Provide the [X, Y] coordinate of the cell's center where the given text is located.  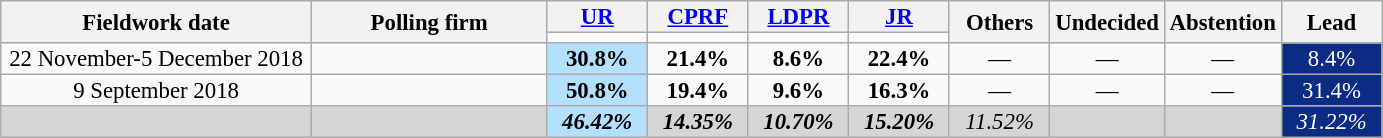
Lead [1332, 22]
46.42% [598, 122]
31.4% [1332, 91]
21.4% [698, 59]
JR [900, 17]
22.4% [900, 59]
LDPR [798, 17]
Abstention [1222, 22]
8.4% [1332, 59]
50.8% [598, 91]
30.8% [598, 59]
31.22% [1332, 122]
Undecided [1107, 22]
8.6% [798, 59]
9.6% [798, 91]
11.52% [1000, 122]
Fieldwork date [156, 22]
16.3% [900, 91]
UR [598, 17]
14.35% [698, 122]
10.70% [798, 122]
CPRF [698, 17]
9 September 2018 [156, 91]
19.4% [698, 91]
Polling firm [429, 22]
15.20% [900, 122]
22 November-5 December 2018 [156, 59]
Others [1000, 22]
